Determine the [X, Y] coordinate at the center of the cell enclosing the given text.  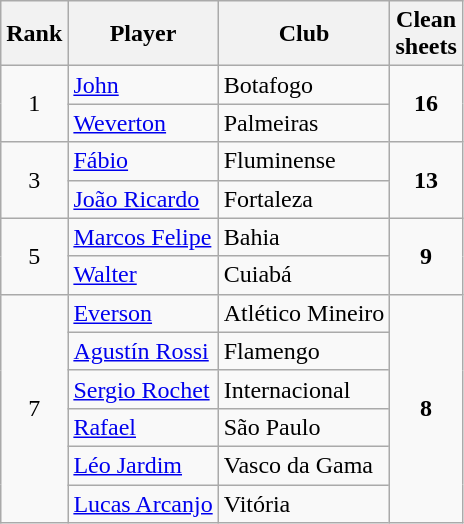
1 [34, 104]
5 [34, 256]
Everson [143, 313]
Fábio [143, 161]
Cleansheets [426, 34]
3 [34, 180]
16 [426, 104]
Walter [143, 275]
Cuiabá [304, 275]
Rank [34, 34]
Sergio Rochet [143, 389]
9 [426, 256]
Fortaleza [304, 199]
John [143, 85]
Fluminense [304, 161]
13 [426, 180]
Vasco da Gama [304, 465]
Internacional [304, 389]
Lucas Arcanjo [143, 503]
João Ricardo [143, 199]
Marcos Felipe [143, 237]
Léo Jardim [143, 465]
Player [143, 34]
7 [34, 408]
8 [426, 408]
Weverton [143, 123]
Agustín Rossi [143, 351]
Vitória [304, 503]
São Paulo [304, 427]
Atlético Mineiro [304, 313]
Botafogo [304, 85]
Palmeiras [304, 123]
Club [304, 34]
Flamengo [304, 351]
Bahia [304, 237]
Rafael [143, 427]
